Capture the cell that displays the provided text and extract its [X, Y] central coordinate. 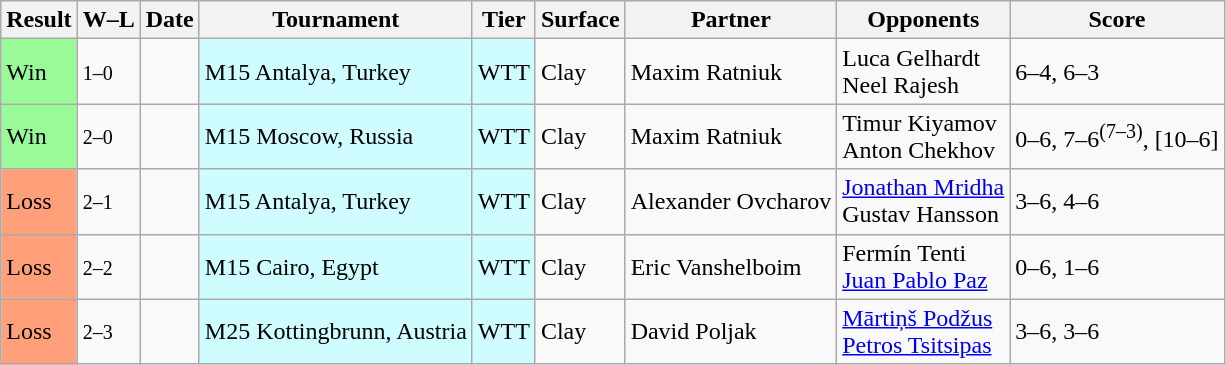
Timur Kiyamov Anton Chekhov [924, 136]
Date [170, 20]
Opponents [924, 20]
Fermín Tenti Juan Pablo Paz [924, 266]
2–1 [108, 202]
Surface [580, 20]
Luca Gelhardt Neel Rajesh [924, 72]
M25 Kottingbrunn, Austria [336, 332]
2–3 [108, 332]
Tier [504, 20]
David Poljak [731, 332]
3–6, 4–6 [1117, 202]
Mārtiņš Podžus Petros Tsitsipas [924, 332]
Alexander Ovcharov [731, 202]
Partner [731, 20]
Tournament [336, 20]
0–6, 7–6(7–3), [10–6] [1117, 136]
2–0 [108, 136]
2–2 [108, 266]
Eric Vanshelboim [731, 266]
1–0 [108, 72]
6–4, 6–3 [1117, 72]
W–L [108, 20]
Score [1117, 20]
M15 Cairo, Egypt [336, 266]
Jonathan Mridha Gustav Hansson [924, 202]
Result [39, 20]
0–6, 1–6 [1117, 266]
3–6, 3–6 [1117, 332]
M15 Moscow, Russia [336, 136]
